Return the [x, y] coordinate for the center point of the cell that contains the specified text.  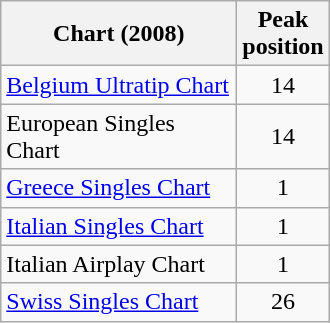
European Singles Chart [119, 136]
Italian Singles Chart [119, 226]
26 [283, 302]
Peakposition [283, 34]
Greece Singles Chart [119, 188]
Chart (2008) [119, 34]
Belgium Ultratip Chart [119, 85]
Italian Airplay Chart [119, 264]
Swiss Singles Chart [119, 302]
